From the cell containing the given text, extract its center point as (x, y) coordinate. 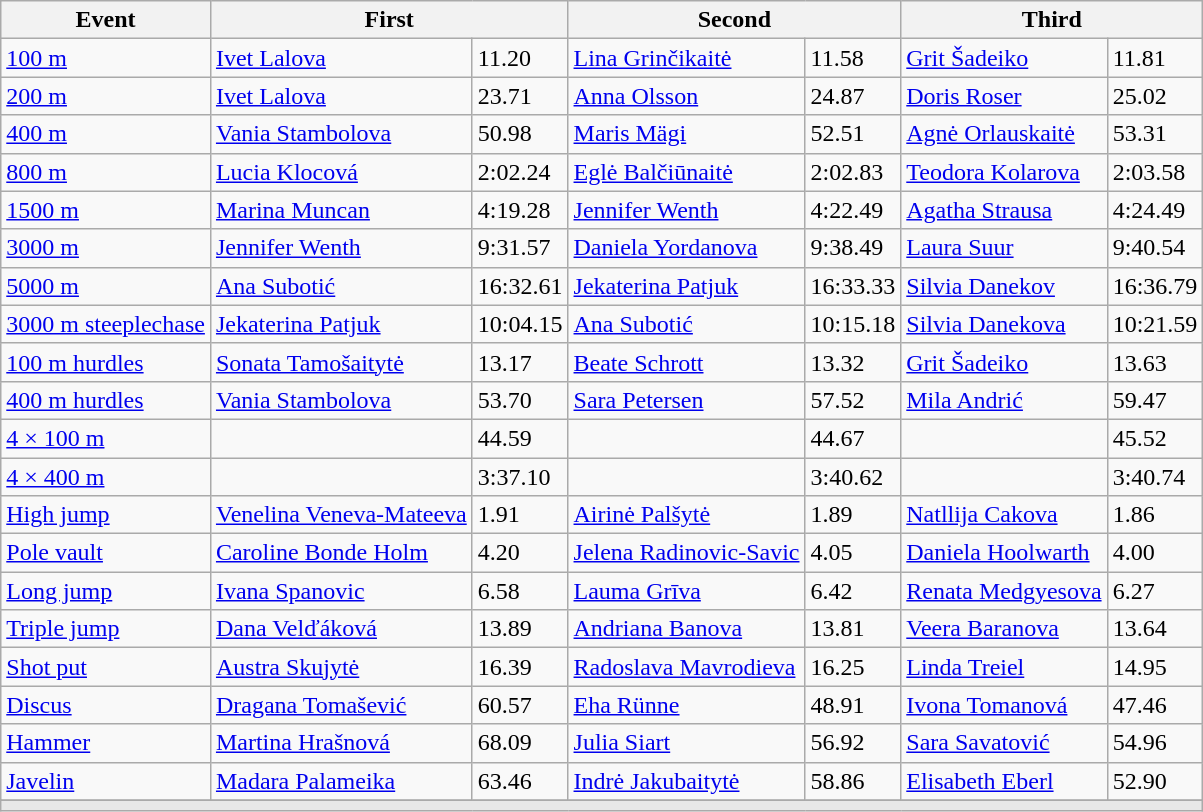
Daniela Yordanova (686, 248)
1.91 (520, 515)
Caroline Bonde Holm (341, 553)
Pole vault (106, 553)
6.42 (853, 591)
Event (106, 20)
4.00 (1155, 553)
Silvia Danekova (1004, 324)
14.95 (1155, 667)
5000 m (106, 286)
25.02 (1155, 96)
Radoslava Mavrodieva (686, 667)
2:02.24 (520, 172)
24.87 (853, 96)
Sara Petersen (686, 400)
58.86 (853, 781)
16.25 (853, 667)
Teodora Kolarova (1004, 172)
4:19.28 (520, 210)
63.46 (520, 781)
1.86 (1155, 515)
Venelina Veneva-Mateeva (341, 515)
Linda Treiel (1004, 667)
13.32 (853, 362)
13.81 (853, 629)
11.20 (520, 58)
200 m (106, 96)
Beate Schrott (686, 362)
Renata Medgyesova (1004, 591)
Dragana Tomašević (341, 705)
400 m hurdles (106, 400)
4 × 100 m (106, 438)
3000 m steeplechase (106, 324)
Sara Savatović (1004, 743)
Hammer (106, 743)
Eglė Balčiūnaitė (686, 172)
Maris Mägi (686, 134)
13.63 (1155, 362)
Eha Rünne (686, 705)
Anna Olsson (686, 96)
48.91 (853, 705)
1.89 (853, 515)
56.92 (853, 743)
16.39 (520, 667)
9:38.49 (853, 248)
Ivona Tomanová (1004, 705)
Javelin (106, 781)
Marina Muncan (341, 210)
13.89 (520, 629)
Mila Andrić (1004, 400)
Shot put (106, 667)
11.58 (853, 58)
Natllija Cakova (1004, 515)
9:40.54 (1155, 248)
Triple jump (106, 629)
4:24.49 (1155, 210)
Dana Velďáková (341, 629)
Airinė Palšytė (686, 515)
3:40.62 (853, 477)
50.98 (520, 134)
800 m (106, 172)
3:37.10 (520, 477)
16:36.79 (1155, 286)
3:40.74 (1155, 477)
Lauma Grīva (686, 591)
400 m (106, 134)
Indrė Jakubaitytė (686, 781)
1500 m (106, 210)
Jelena Radinovic-Savic (686, 553)
13.64 (1155, 629)
10:15.18 (853, 324)
Lina Grinčikaitė (686, 58)
Ivana Spanovic (341, 591)
68.09 (520, 743)
6.58 (520, 591)
Second (734, 20)
52.51 (853, 134)
Doris Roser (1004, 96)
Martina Hrašnová (341, 743)
3000 m (106, 248)
Austra Skujytė (341, 667)
Agnė Orlauskaitė (1004, 134)
53.31 (1155, 134)
Long jump (106, 591)
44.59 (520, 438)
Lucia Klocová (341, 172)
Andriana Banova (686, 629)
High jump (106, 515)
Agatha Strausa (1004, 210)
60.57 (520, 705)
23.71 (520, 96)
Elisabeth Eberl (1004, 781)
13.17 (520, 362)
45.52 (1155, 438)
4 × 400 m (106, 477)
Laura Suur (1004, 248)
16:33.33 (853, 286)
First (389, 20)
Julia Siart (686, 743)
44.67 (853, 438)
2:02.83 (853, 172)
10:21.59 (1155, 324)
57.52 (853, 400)
100 m (106, 58)
Veera Baranova (1004, 629)
9:31.57 (520, 248)
6.27 (1155, 591)
53.70 (520, 400)
Third (1052, 20)
4.05 (853, 553)
47.46 (1155, 705)
11.81 (1155, 58)
Discus (106, 705)
100 m hurdles (106, 362)
52.90 (1155, 781)
10:04.15 (520, 324)
Sonata Tamošaitytė (341, 362)
Madara Palameika (341, 781)
54.96 (1155, 743)
4:22.49 (853, 210)
2:03.58 (1155, 172)
16:32.61 (520, 286)
4.20 (520, 553)
Daniela Hoolwarth (1004, 553)
59.47 (1155, 400)
Silvia Danekov (1004, 286)
